Detect which cell encompasses the target text, then output its [X, Y] center coordinate. 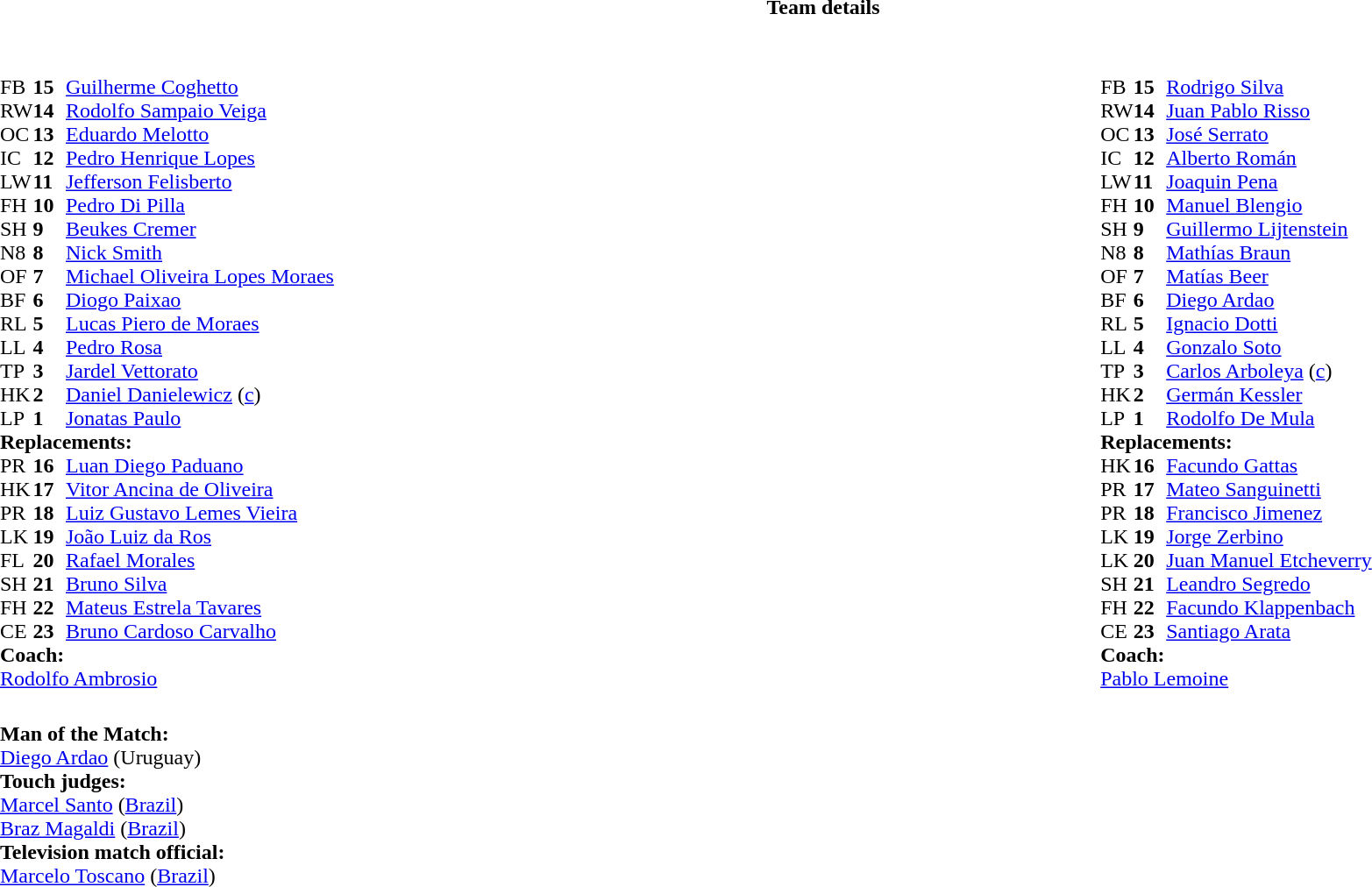
Pedro Rosa [200, 347]
Lucas Piero de Moraes [200, 324]
Pedro Di Pilla [200, 205]
Beukes Cremer [200, 230]
Joaquin Pena [1269, 182]
Jefferson Felisberto [200, 182]
Alberto Román [1269, 158]
Rodolfo Ambrosio [167, 678]
Rafael Morales [200, 561]
Luan Diego Paduano [200, 466]
Gonzalo Soto [1269, 347]
Manuel Blengio [1269, 205]
Facundo Gattas [1269, 466]
Jardel Vettorato [200, 372]
Diogo Paixao [200, 300]
Nick Smith [200, 252]
Germán Kessler [1269, 394]
Luiz Gustavo Lemes Vieira [200, 514]
Eduardo Melotto [200, 135]
José Serrato [1269, 135]
Bruno Cardoso Carvalho [200, 631]
FL [17, 561]
Mateo Sanguinetti [1269, 489]
Juan Pablo Risso [1269, 110]
Jonatas Paulo [200, 419]
Juan Manuel Etcheverry [1269, 561]
Francisco Jimenez [1269, 514]
Bruno Silva [200, 584]
Jorge Zerbino [1269, 536]
Leandro Segredo [1269, 584]
Guillermo Lijtenstein [1269, 230]
Ignacio Dotti [1269, 324]
Mathías Braun [1269, 252]
Michael Oliveira Lopes Moraes [200, 277]
Daniel Danielewicz (c) [200, 394]
Mateus Estrela Tavares [200, 608]
Carlos Arboleya (c) [1269, 372]
Rodolfo De Mula [1269, 419]
Santiago Arata [1269, 631]
Pedro Henrique Lopes [200, 158]
Pablo Lemoine [1236, 678]
Vitor Ancina de Oliveira [200, 489]
Rodolfo Sampaio Veiga [200, 110]
Rodrigo Silva [1269, 88]
Diego Ardao [1269, 300]
Matías Beer [1269, 277]
Facundo Klappenbach [1269, 608]
Guilherme Coghetto [200, 88]
João Luiz da Ros [200, 536]
